For the text-containing cell, return its midpoint in (X, Y) coordinate format. 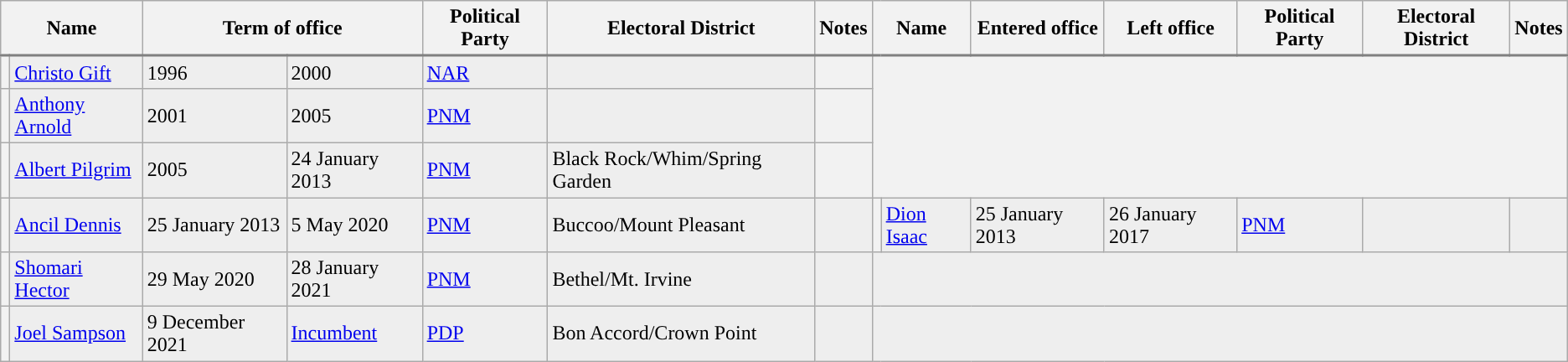
Black Rock/Whim/Spring Garden (682, 169)
Joel Sampson (76, 334)
Entered office (1037, 28)
9 December 2021 (214, 334)
Dion Isaac (926, 225)
Shomari Hector (76, 280)
Bon Accord/Crown Point (682, 334)
1996 (214, 72)
29 May 2020 (214, 280)
26 January 2017 (1170, 225)
Albert Pilgrim (76, 169)
2000 (354, 72)
Ancil Dennis (76, 225)
5 May 2020 (354, 225)
Incumbent (354, 334)
Buccoo/Mount Pleasant (682, 225)
Term of office (282, 28)
Left office (1170, 28)
24 January 2013 (354, 169)
NAR (485, 72)
2001 (214, 116)
Christo Gift (76, 72)
PDP (485, 334)
28 January 2021 (354, 280)
Anthony Arnold (76, 116)
Bethel/Mt. Irvine (682, 280)
